Output the (x, y) coordinate of the center of the cell containing the given text.  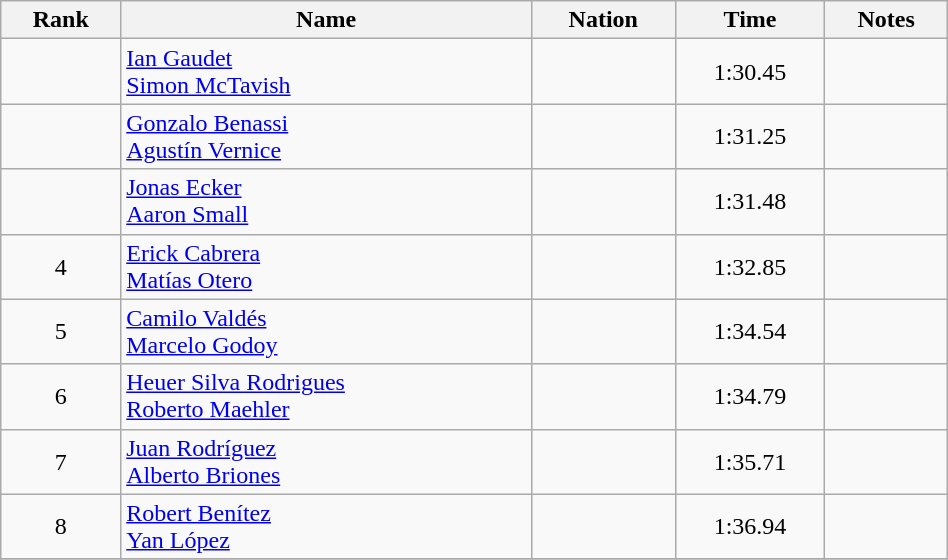
1:30.45 (750, 72)
1:31.48 (750, 202)
Gonzalo BenassiAgustín Vernice (326, 136)
5 (61, 332)
Time (750, 20)
Jonas EckerAaron Small (326, 202)
Ian GaudetSimon McTavish (326, 72)
Notes (886, 20)
Nation (603, 20)
6 (61, 396)
8 (61, 526)
1:34.79 (750, 396)
Heuer Silva RodriguesRoberto Maehler (326, 396)
1:35.71 (750, 462)
Rank (61, 20)
Juan RodríguezAlberto Briones (326, 462)
1:31.25 (750, 136)
Camilo ValdésMarcelo Godoy (326, 332)
Erick CabreraMatías Otero (326, 266)
1:32.85 (750, 266)
4 (61, 266)
7 (61, 462)
Robert BenítezYan López (326, 526)
Name (326, 20)
1:36.94 (750, 526)
1:34.54 (750, 332)
